Capture the cell that displays the provided text and extract its [X, Y] central coordinate. 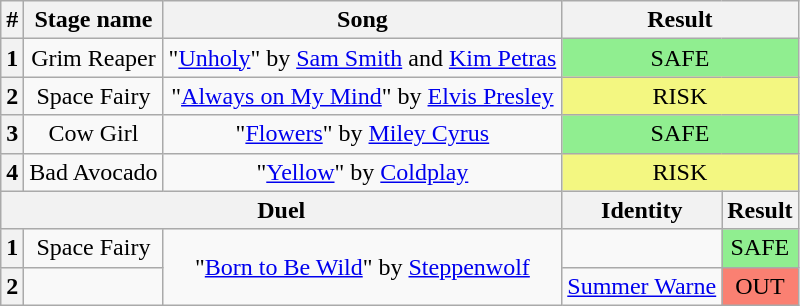
OUT [760, 286]
Grim Reaper [94, 58]
Summer Warne [642, 286]
4 [12, 172]
3 [12, 134]
Stage name [94, 20]
Bad Avocado [94, 172]
"Flowers" by Miley Cyrus [362, 134]
"Unholy" by Sam Smith and Kim Petras [362, 58]
Cow Girl [94, 134]
"Born to Be Wild" by Steppenwolf [362, 267]
Identity [642, 210]
"Yellow" by Coldplay [362, 172]
"Always on My Mind" by Elvis Presley [362, 96]
Duel [282, 210]
Song [362, 20]
# [12, 20]
